Search for the cell housing the specified text and yield its (x, y) center coordinate. 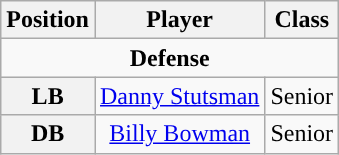
Danny Stutsman (179, 96)
Billy Bowman (179, 134)
Player (179, 20)
Position (48, 20)
DB (48, 134)
LB (48, 96)
Class (302, 20)
Defense (170, 58)
